Find where the given text appears and provide that cell's center as [X, Y] coordinate. 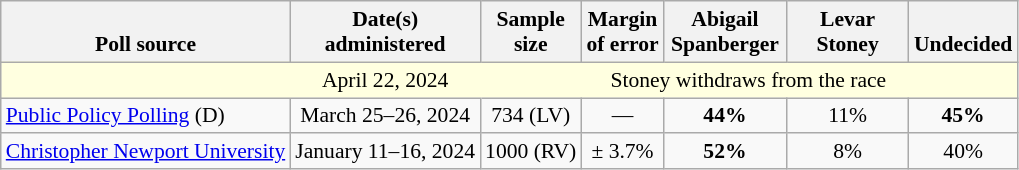
AbigailSpanberger [726, 32]
Poll source [146, 32]
8% [848, 152]
44% [726, 116]
January 11–16, 2024 [385, 152]
734 (LV) [530, 116]
Samplesize [530, 32]
Date(s)administered [385, 32]
52% [726, 152]
1000 (RV) [530, 152]
Christopher Newport University [146, 152]
40% [963, 152]
Stoney withdraws from the race [748, 80]
— [622, 116]
March 25–26, 2024 [385, 116]
45% [963, 116]
Public Policy Polling (D) [146, 116]
LevarStoney [848, 32]
11% [848, 116]
April 22, 2024 [385, 80]
± 3.7% [622, 152]
Marginof error [622, 32]
Undecided [963, 32]
